Detect which cell encompasses the target text, then output its [x, y] center coordinate. 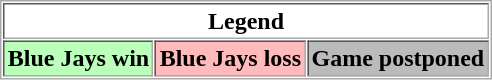
Blue Jays loss [230, 58]
Blue Jays win [78, 58]
Legend [246, 21]
Game postponed [398, 58]
